Identify which cell holds the provided text, then report its (x, y) central coordinate. 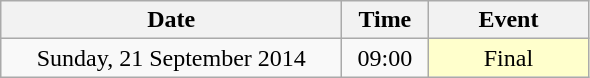
Event (508, 20)
Sunday, 21 September 2014 (172, 58)
Date (172, 20)
09:00 (385, 58)
Time (385, 20)
Final (508, 58)
